Output the (X, Y) coordinate of the center of the cell containing the given text.  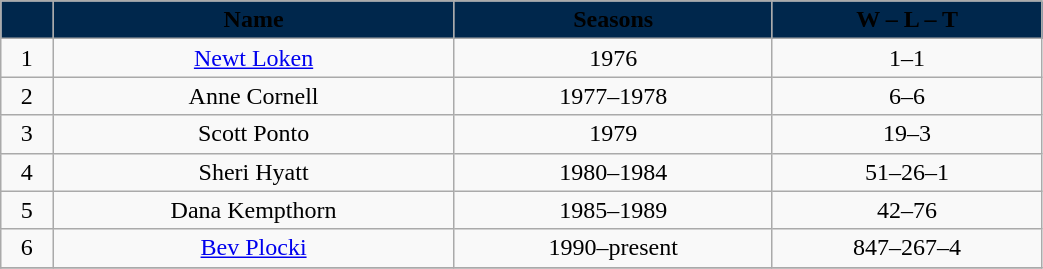
1979 (613, 134)
1977–1978 (613, 96)
847–267–4 (907, 248)
1985–1989 (613, 210)
Dana Kempthorn (254, 210)
Seasons (613, 20)
4 (27, 172)
51–26–1 (907, 172)
1–1 (907, 58)
Newt Loken (254, 58)
Sheri Hyatt (254, 172)
3 (27, 134)
Scott Ponto (254, 134)
1990–present (613, 248)
2 (27, 96)
Bev Plocki (254, 248)
1976 (613, 58)
42–76 (907, 210)
6 (27, 248)
Anne Cornell (254, 96)
Name (254, 20)
1980–1984 (613, 172)
6–6 (907, 96)
5 (27, 210)
19–3 (907, 134)
1 (27, 58)
W – L – T (907, 20)
